Identify which cell holds the provided text, then report its (x, y) central coordinate. 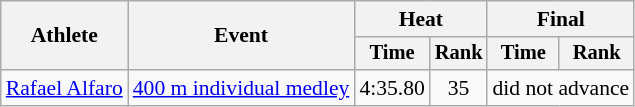
400 m individual medley (242, 88)
did not advance (560, 88)
Rafael Alfaro (64, 88)
4:35.80 (392, 88)
Event (242, 36)
Athlete (64, 36)
Final (560, 19)
35 (459, 88)
Heat (420, 19)
